Locate the cell with the specified text and output its (x, y) center coordinate. 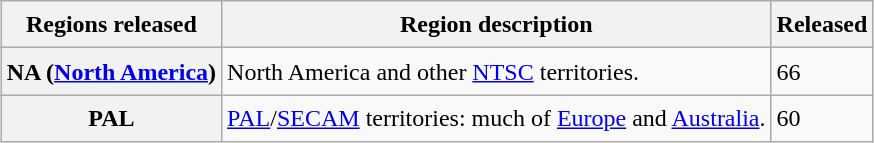
Regions released (111, 24)
66 (822, 72)
PAL/SECAM territories: much of Europe and Australia. (496, 118)
PAL (111, 118)
NA (North America) (111, 72)
Region description (496, 24)
North America and other NTSC territories. (496, 72)
60 (822, 118)
Released (822, 24)
